Determine the (X, Y) coordinate at the center of the cell enclosing the given text.  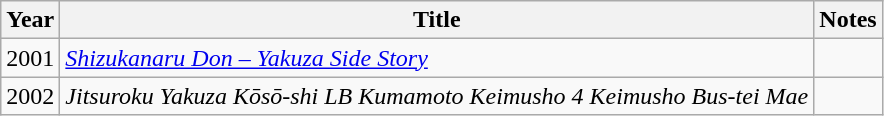
2002 (30, 96)
Notes (848, 20)
2001 (30, 58)
Year (30, 20)
Jitsuroku Yakuza Kōsō-shi LB Kumamoto Keimusho 4 Keimusho Bus-tei Mae (437, 96)
Shizukanaru Don – Yakuza Side Story (437, 58)
Title (437, 20)
